Extract the (X, Y) coordinate from the center of the cell holding the provided text.  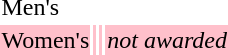
Women's (46, 40)
